Detect which cell encompasses the target text, then output its (X, Y) center coordinate. 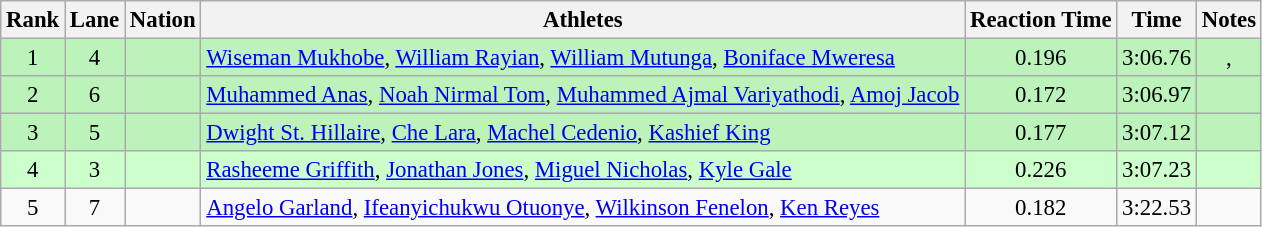
Notes (1228, 20)
Wiseman Mukhobe, William Rayian, William Mutunga, Boniface Mweresa (583, 58)
6 (95, 95)
7 (95, 208)
Rank (33, 20)
3:06.76 (1157, 58)
0.172 (1041, 95)
3:06.97 (1157, 95)
Dwight St. Hillaire, Che Lara, Machel Cedenio, Kashief King (583, 133)
3:22.53 (1157, 208)
, (1228, 58)
Nation (163, 20)
2 (33, 95)
Rasheeme Griffith, Jonathan Jones, Miguel Nicholas, Kyle Gale (583, 170)
Reaction Time (1041, 20)
Athletes (583, 20)
3:07.12 (1157, 133)
Angelo Garland, Ifeanyichukwu Otuonye, Wilkinson Fenelon, Ken Reyes (583, 208)
1 (33, 58)
Muhammed Anas, Noah Nirmal Tom, Muhammed Ajmal Variyathodi, Amoj Jacob (583, 95)
0.182 (1041, 208)
Time (1157, 20)
Lane (95, 20)
0.177 (1041, 133)
3:07.23 (1157, 170)
0.226 (1041, 170)
0.196 (1041, 58)
